Detect which cell encompasses the target text, then output its (x, y) center coordinate. 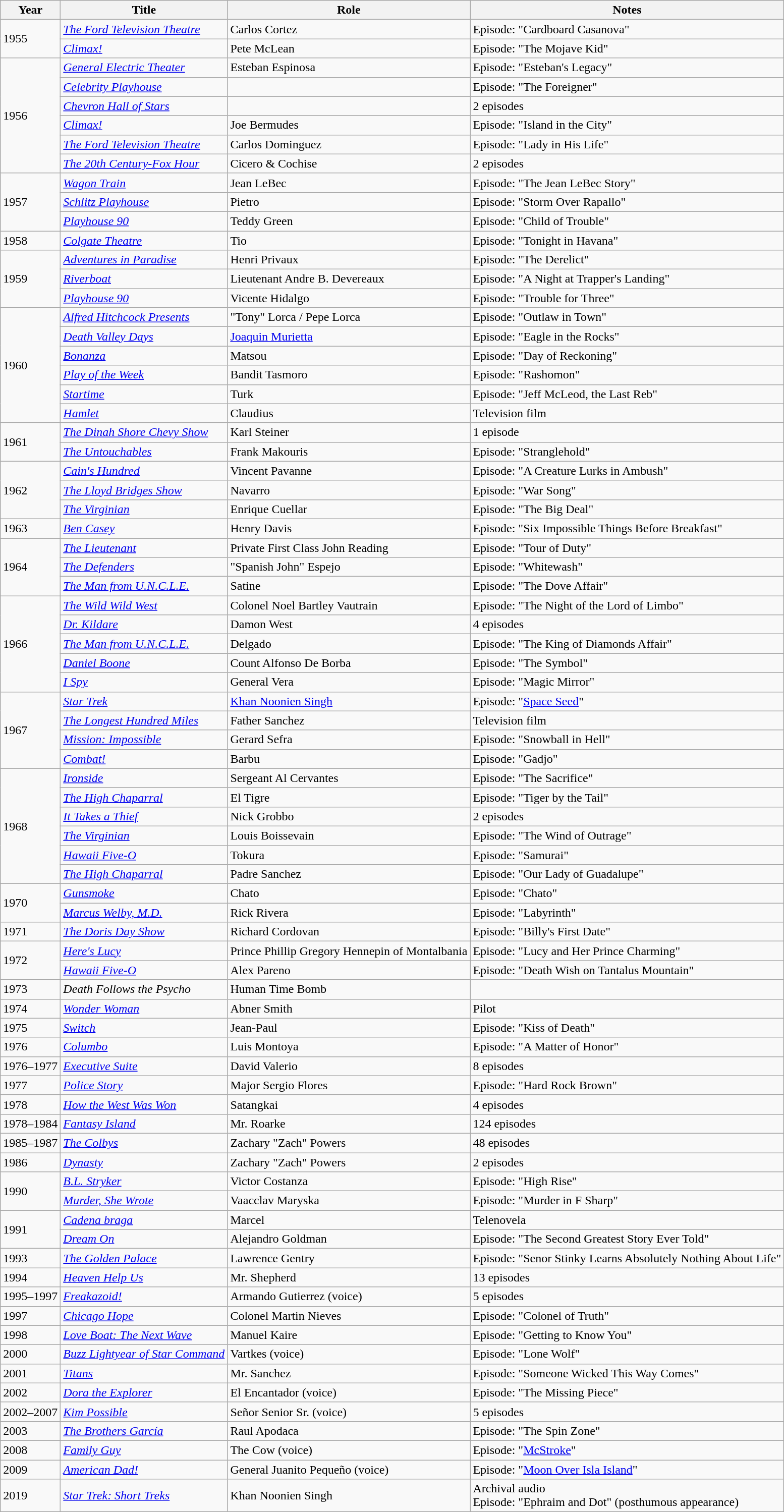
Mr. Roarke (349, 1124)
2001 (30, 1373)
1976–1977 (30, 1066)
The Wild Wild West (144, 605)
Fantasy Island (144, 1124)
1 episode (627, 432)
Carlos Dominguez (349, 144)
1993 (30, 1258)
Episode: "Magic Mirror" (627, 682)
Delgado (349, 644)
Vartkes (voice) (349, 1354)
Episode: "Someone Wicked This Way Comes" (627, 1373)
1978–1984 (30, 1124)
Play of the Week (144, 375)
The Dinah Shore Chevy Show (144, 432)
2019 (30, 1495)
Lawrence Gentry (349, 1258)
Episode: "The Jean LeBec Story" (627, 183)
Richard Cordovan (349, 932)
Marcel (349, 1220)
1955 (30, 39)
Bonanza (144, 356)
Combat! (144, 759)
The Untouchables (144, 452)
2009 (30, 1470)
1976 (30, 1047)
Archival audioEpisode: "Ephraim and Dot" (posthumous appearance) (627, 1495)
1971 (30, 932)
Rick Rivera (349, 913)
Episode: "Esteban's Legacy" (627, 68)
Murder, She Wrote (144, 1201)
1975 (30, 1028)
Episode: "Six Impossible Things Before Breakfast" (627, 528)
Episode: "Child of Trouble" (627, 221)
The Doris Day Show (144, 932)
Ironside (144, 778)
13 episodes (627, 1277)
Episode: "Kiss of Death" (627, 1028)
1973 (30, 989)
Death Follows the Psycho (144, 989)
Episode: "Whitewash" (627, 567)
1966 (30, 644)
Episode: "The Sacrifice" (627, 778)
The Defenders (144, 567)
Major Sergio Flores (349, 1085)
Lieutenant Andre B. Devereaux (349, 279)
Padre Sanchez (349, 874)
Señor Senior Sr. (voice) (349, 1412)
Colonel Noel Bartley Vautrain (349, 605)
The Lloyd Bridges Show (144, 490)
Jean LeBec (349, 183)
American Dad! (144, 1470)
1990 (30, 1191)
The Longest Hundred Miles (144, 720)
1958 (30, 241)
Pilot (627, 1009)
Jean-Paul (349, 1028)
Chicago Hope (144, 1316)
Freakazoid! (144, 1297)
Private First Class John Reading (349, 547)
I Spy (144, 682)
Daniel Boone (144, 663)
Episode: "The King of Diamonds Affair" (627, 644)
Heaven Help Us (144, 1277)
Schlitz Playhouse (144, 202)
Satine (349, 586)
Mission: Impossible (144, 740)
Barbu (349, 759)
Human Time Bomb (349, 989)
Episode: "Tiger by the Tail" (627, 797)
Episode: "Gadjo" (627, 759)
Karl Steiner (349, 432)
The Golden Palace (144, 1258)
Nick Grobbo (349, 816)
The 20th Century-Fox Hour (144, 163)
The Brothers García (144, 1431)
Episode: "Space Seed" (627, 701)
1985–1987 (30, 1143)
Role (349, 10)
Alfred Hitchcock Presents (144, 317)
1963 (30, 528)
Episode: "Lucy and Her Prince Charming" (627, 951)
Episode: "Day of Reckoning" (627, 356)
Episode: "Moon Over Isla Island" (627, 1470)
1977 (30, 1085)
Episode: "The Spin Zone" (627, 1431)
Chevron Hall of Stars (144, 106)
Episode: "The Mojave Kid" (627, 48)
Year (30, 10)
Joe Bermudes (349, 125)
1998 (30, 1335)
Executive Suite (144, 1066)
Dream On (144, 1239)
1995–1997 (30, 1297)
Cain's Hundred (144, 471)
Episode: "Jeff McLeod, the Last Reb" (627, 394)
Episode: "The Second Greatest Story Ever Told" (627, 1239)
Adventures in Paradise (144, 260)
Episode: "The Night of the Lord of Limbo" (627, 605)
Damon West (349, 625)
Episode: "Colonel of Truth" (627, 1316)
Episode: "Chato" (627, 893)
It Takes a Thief (144, 816)
Tokura (349, 855)
The Colbys (144, 1143)
Episode: "Samurai" (627, 855)
Episode: "The Derelict" (627, 260)
Episode: "The Foreigner" (627, 87)
1960 (30, 365)
Dora the Explorer (144, 1392)
1962 (30, 490)
Episode: "Snowball in Hell" (627, 740)
El Encantador (voice) (349, 1392)
Episode: "Tour of Duty" (627, 547)
Marcus Welby, M.D. (144, 913)
Episode: "Murder in F Sharp" (627, 1201)
1994 (30, 1277)
Episode: "Death Wish on Tantalus Mountain" (627, 970)
1986 (30, 1162)
Pete McLean (349, 48)
Episode: "High Rise" (627, 1182)
1961 (30, 442)
Wagon Train (144, 183)
Tio (349, 241)
Turk (349, 394)
Episode: "A Creature Lurks in Ambush" (627, 471)
Henry Davis (349, 528)
Episode: "Trouble for Three" (627, 298)
Episode: "Eagle in the Rocks" (627, 337)
1991 (30, 1229)
Episode: "The Missing Piece" (627, 1392)
Episode: "Lady in His Life" (627, 144)
Episode: "McStroke" (627, 1450)
Episode: "A Night at Trapper's Landing" (627, 279)
The Lieutenant (144, 547)
Vicente Hidalgo (349, 298)
Enrique Cuellar (349, 509)
Star Trek: Short Treks (144, 1495)
Wonder Woman (144, 1009)
Episode: "Lone Wolf" (627, 1354)
1956 (30, 116)
Episode: "Outlaw in Town" (627, 317)
Star Trek (144, 701)
Episode: "Senor Stinky Learns Absolutely Nothing About Life" (627, 1258)
Episode: "The Big Deal" (627, 509)
Colgate Theatre (144, 241)
1959 (30, 279)
Cicero & Cochise (349, 163)
Sergeant Al Cervantes (349, 778)
Mr. Sanchez (349, 1373)
Episode: "Rashomon" (627, 375)
Alejandro Goldman (349, 1239)
Episode: "Cardboard Casanova" (627, 29)
Episode: "Getting to Know You" (627, 1335)
Cadena braga (144, 1220)
Teddy Green (349, 221)
Police Story (144, 1085)
Gunsmoke (144, 893)
Episode: "Tonight in Havana" (627, 241)
Abner Smith (349, 1009)
Chato (349, 893)
Father Sanchez (349, 720)
1972 (30, 961)
2000 (30, 1354)
Episode: "War Song" (627, 490)
General Juanito Pequeño (voice) (349, 1470)
Luis Montoya (349, 1047)
Here's Lucy (144, 951)
"Spanish John" Espejo (349, 567)
Riverboat (144, 279)
Vincent Pavanne (349, 471)
Episode: "Our Lady of Guadalupe" (627, 874)
El Tigre (349, 797)
General Vera (349, 682)
2003 (30, 1431)
Henri Privaux (349, 260)
Title (144, 10)
Episode: "A Matter of Honor" (627, 1047)
Claudius (349, 413)
Episode: "Hard Rock Brown" (627, 1085)
Death Valley Days (144, 337)
Episode: "The Wind of Outrage" (627, 835)
How the West Was Won (144, 1104)
Alex Pareno (349, 970)
Frank Makouris (349, 452)
Satangkai (349, 1104)
Vaacclav Maryska (349, 1201)
Switch (144, 1028)
Episode: "Billy's First Date" (627, 932)
General Electric Theater (144, 68)
Episode: "The Symbol" (627, 663)
Notes (627, 10)
Ben Casey (144, 528)
Pietro (349, 202)
Bandit Tasmoro (349, 375)
Hamlet (144, 413)
Raul Apodaca (349, 1431)
1970 (30, 903)
Titans (144, 1373)
The Cow (voice) (349, 1450)
Esteban Espinosa (349, 68)
Startime (144, 394)
8 episodes (627, 1066)
B.L. Stryker (144, 1182)
Columbo (144, 1047)
48 episodes (627, 1143)
Louis Boissevain (349, 835)
Episode: "Storm Over Rapallo" (627, 202)
Armando Gutierrez (voice) (349, 1297)
Victor Costanza (349, 1182)
Navarro (349, 490)
"Tony" Lorca / Pepe Lorca (349, 317)
Buzz Lightyear of Star Command (144, 1354)
Gerard Sefra (349, 740)
Carlos Cortez (349, 29)
Joaquin Murietta (349, 337)
1997 (30, 1316)
Family Guy (144, 1450)
Prince Phillip Gregory Hennepin of Montalbania (349, 951)
Matsou (349, 356)
2002 (30, 1392)
Kim Possible (144, 1412)
1967 (30, 730)
1964 (30, 567)
Mr. Shepherd (349, 1277)
Episode: "Labyrinth" (627, 913)
124 episodes (627, 1124)
2002–2007 (30, 1412)
Telenovela (627, 1220)
1957 (30, 202)
Dr. Kildare (144, 625)
1978 (30, 1104)
Episode: "Stranglehold" (627, 452)
Manuel Kaire (349, 1335)
David Valerio (349, 1066)
Celebrity Playhouse (144, 87)
Episode: "Island in the City" (627, 125)
Love Boat: The Next Wave (144, 1335)
Dynasty (144, 1162)
Count Alfonso De Borba (349, 663)
Colonel Martin Nieves (349, 1316)
1974 (30, 1009)
2008 (30, 1450)
1968 (30, 826)
Episode: "The Dove Affair" (627, 586)
